Provide the [x, y] coordinate of the cell's center where the given text is located.  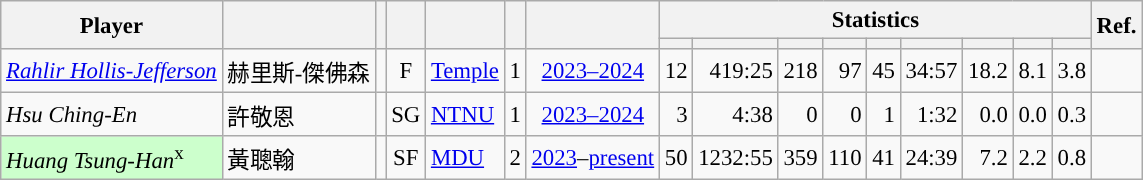
Temple [466, 71]
Huang Tsung-Hanx [112, 158]
12 [676, 71]
110 [845, 158]
18.2 [988, 71]
45 [884, 71]
3 [676, 115]
97 [845, 71]
NTNU [466, 115]
359 [800, 158]
1232:55 [736, 158]
2 [515, 158]
1:32 [932, 115]
50 [676, 158]
MDU [466, 158]
F [406, 71]
2.2 [1032, 158]
赫里斯-傑佛森 [298, 71]
419:25 [736, 71]
24:39 [932, 158]
SG [406, 115]
許敬恩 [298, 115]
Statistics [875, 20]
Player [112, 25]
Rahlir Hollis-Jefferson [112, 71]
2023–present [592, 158]
黃聰翰 [298, 158]
0.3 [1072, 115]
34:57 [932, 71]
0.8 [1072, 158]
41 [884, 158]
Ref. [1116, 25]
3.8 [1072, 71]
218 [800, 71]
7.2 [988, 158]
8.1 [1032, 71]
Hsu Ching-En [112, 115]
4:38 [736, 115]
SF [406, 158]
